Scan for the cell matching the given text and deliver its (X, Y) coordinate at center. 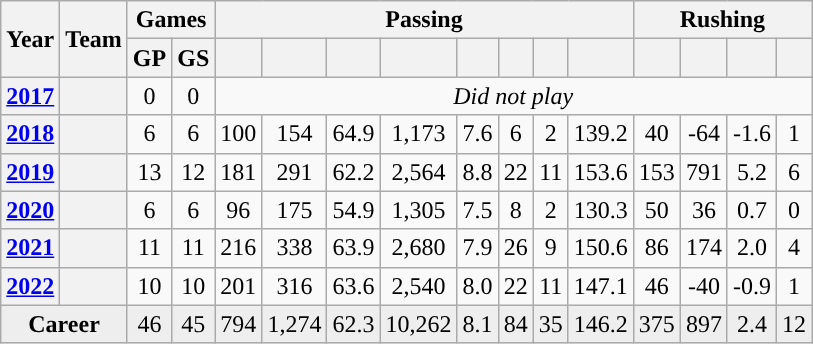
2021 (30, 248)
2022 (30, 286)
26 (516, 248)
-40 (704, 286)
45 (194, 324)
36 (704, 210)
154 (294, 134)
9 (550, 248)
897 (704, 324)
7.9 (478, 248)
174 (704, 248)
2,680 (418, 248)
1,173 (418, 134)
Career (64, 324)
63.9 (354, 248)
153.6 (600, 172)
216 (238, 248)
2020 (30, 210)
5.2 (752, 172)
100 (238, 134)
7.6 (478, 134)
Team (94, 39)
Games (170, 20)
8 (516, 210)
175 (294, 210)
8.0 (478, 286)
86 (656, 248)
Rushing (722, 20)
64.9 (354, 134)
Passing (424, 20)
40 (656, 134)
291 (294, 172)
146.2 (600, 324)
375 (656, 324)
147.1 (600, 286)
63.6 (354, 286)
181 (238, 172)
201 (238, 286)
35 (550, 324)
GP (149, 58)
4 (794, 248)
62.3 (354, 324)
2,564 (418, 172)
2017 (30, 96)
130.3 (600, 210)
Did not play (514, 96)
794 (238, 324)
10,262 (418, 324)
338 (294, 248)
-1.6 (752, 134)
-0.9 (752, 286)
316 (294, 286)
8.8 (478, 172)
2,540 (418, 286)
Year (30, 39)
2.4 (752, 324)
153 (656, 172)
139.2 (600, 134)
7.5 (478, 210)
13 (149, 172)
84 (516, 324)
1,274 (294, 324)
2019 (30, 172)
62.2 (354, 172)
2.0 (752, 248)
-64 (704, 134)
GS (194, 58)
8.1 (478, 324)
54.9 (354, 210)
50 (656, 210)
1,305 (418, 210)
0.7 (752, 210)
96 (238, 210)
2018 (30, 134)
150.6 (600, 248)
791 (704, 172)
